Output the [x, y] coordinate of the center of the cell containing the given text.  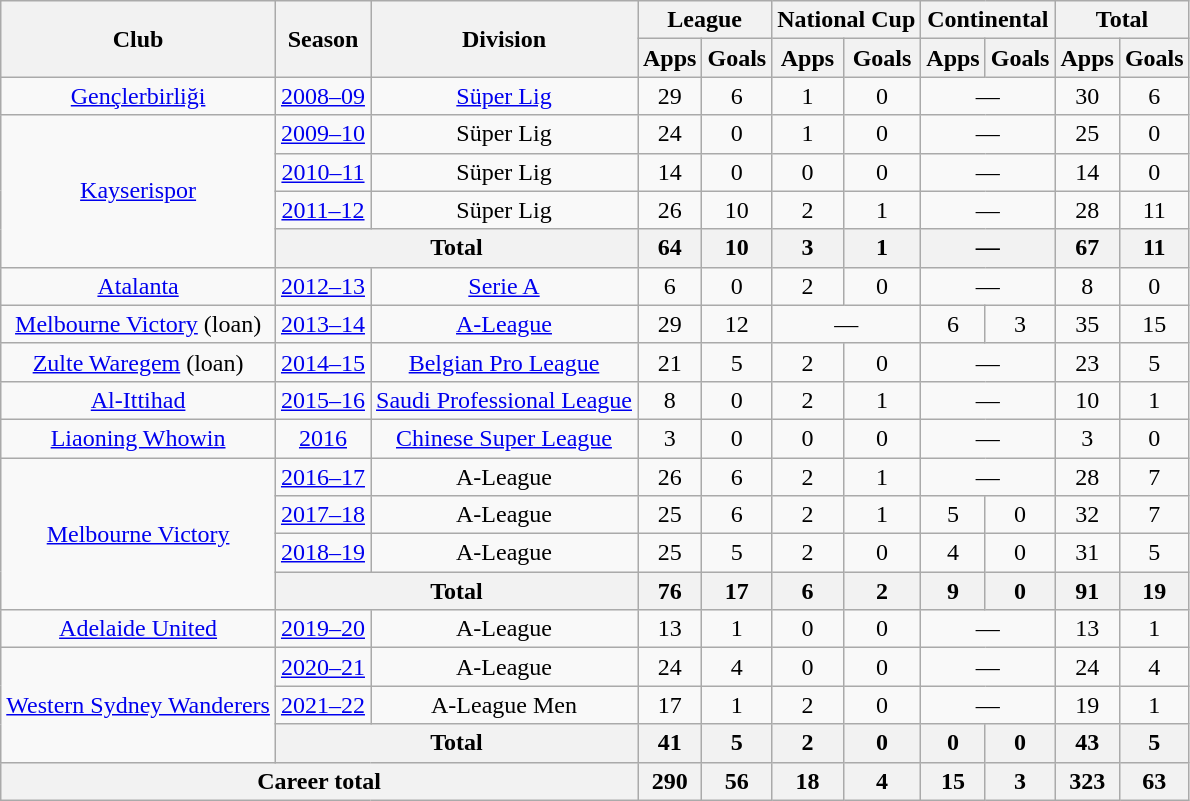
Belgian Pro League [504, 362]
2010–11 [322, 172]
Saudi Professional League [504, 400]
Melbourne Victory [138, 534]
Division [504, 39]
Kayserispor [138, 191]
Zulte Waregem (loan) [138, 362]
Western Sydney Wanderers [138, 705]
21 [670, 362]
12 [737, 324]
23 [1087, 362]
35 [1087, 324]
56 [737, 781]
9 [953, 591]
Liaoning Whowin [138, 438]
2016 [322, 438]
Atalanta [138, 286]
18 [808, 781]
2019–20 [322, 629]
Melbourne Victory (loan) [138, 324]
91 [1087, 591]
Gençlerbirliği [138, 96]
2018–19 [322, 553]
64 [670, 248]
Chinese Super League [504, 438]
2014–15 [322, 362]
41 [670, 743]
2016–17 [322, 477]
Serie A [504, 286]
30 [1087, 96]
2012–13 [322, 286]
Adelaide United [138, 629]
National Cup [846, 20]
2020–21 [322, 667]
A-League Men [504, 705]
Season [322, 39]
2015–16 [322, 400]
290 [670, 781]
76 [670, 591]
Al-Ittihad [138, 400]
League [705, 20]
63 [1154, 781]
2008–09 [322, 96]
67 [1087, 248]
2017–18 [322, 515]
323 [1087, 781]
2021–22 [322, 705]
2009–10 [322, 134]
2011–12 [322, 210]
Continental [988, 20]
43 [1087, 743]
Club [138, 39]
31 [1087, 553]
2013–14 [322, 324]
32 [1087, 515]
Career total [320, 781]
